Locate the cell with the specified text and output its (X, Y) center coordinate. 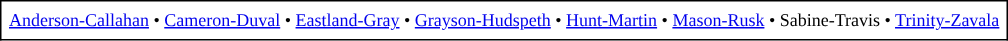
Anderson-Callahan • Cameron-Duval • Eastland-Gray • Grayson-Hudspeth • Hunt-Martin • Mason-Rusk • Sabine-Travis • Trinity-Zavala (504, 20)
